Return the (X, Y) coordinate for the center point of the cell that contains the specified text.  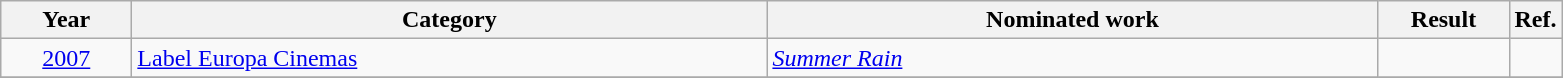
Year (66, 20)
Category (450, 20)
Label Europa Cinemas (450, 58)
2007 (66, 58)
Nominated work (1072, 20)
Result (1444, 20)
Summer Rain (1072, 58)
Ref. (1536, 20)
